Locate the cell with the specified text and output its (x, y) center coordinate. 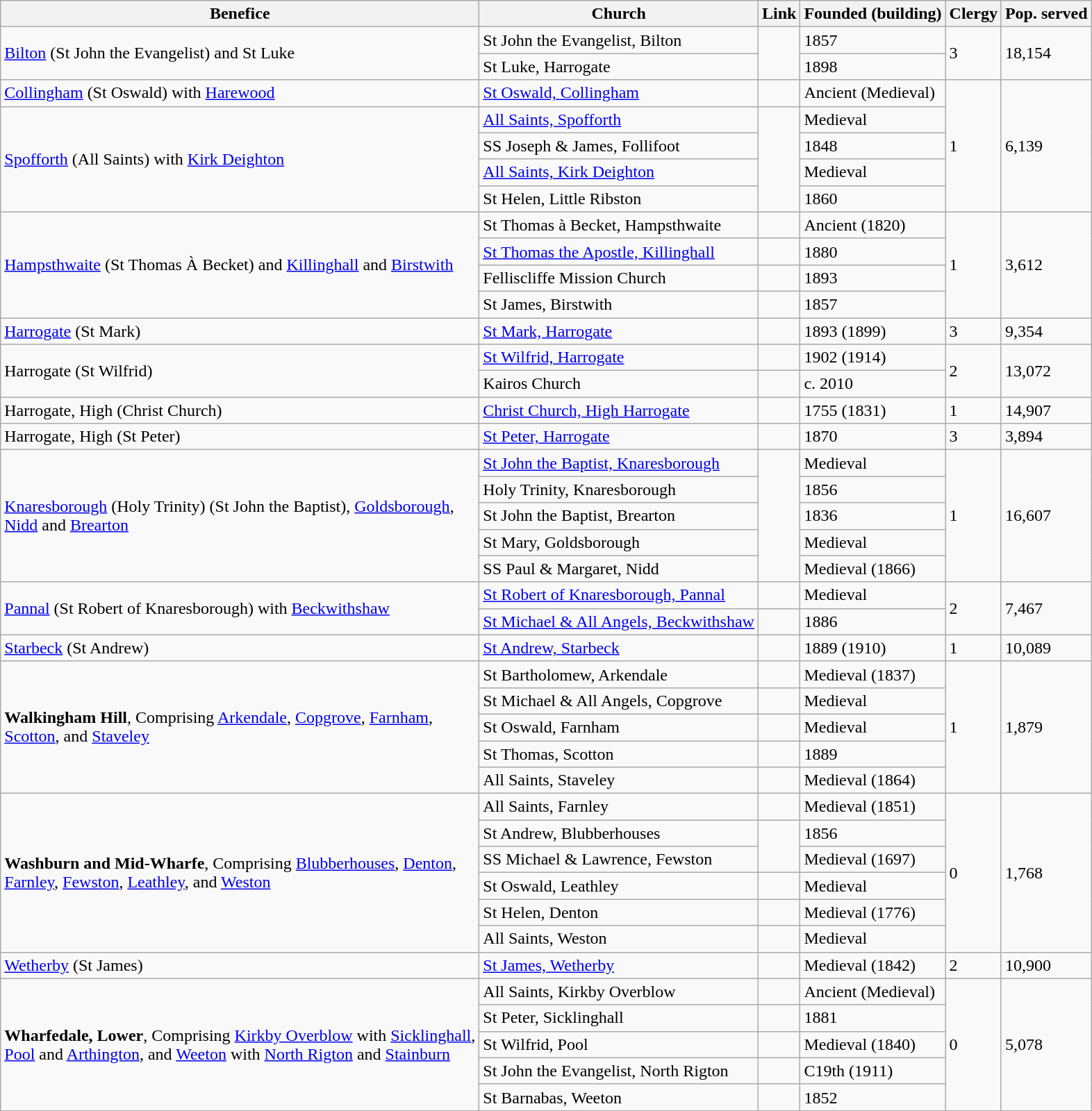
St Peter, Harrogate (619, 437)
St Michael & All Angels, Beckwithshaw (619, 621)
1852 (872, 1097)
Harrogate (St Mark) (240, 331)
St Mary, Goldsborough (619, 542)
Spofforth (All Saints) with Kirk Deighton (240, 159)
Felliscliffe Mission Church (619, 278)
St John the Evangelist, Bilton (619, 40)
1755 (1831) (872, 410)
Medieval (1840) (872, 1044)
1889 (1910) (872, 648)
Harrogate, High (Christ Church) (240, 410)
St Luke, Harrogate (619, 67)
c. 2010 (872, 384)
Medieval (1697) (872, 860)
SS Michael & Lawrence, Fewston (619, 860)
Bilton (St John the Evangelist) and St Luke (240, 53)
1886 (872, 621)
10,900 (1046, 965)
All Saints, Kirkby Overblow (619, 992)
Clergy (973, 14)
SS Paul & Margaret, Nidd (619, 569)
1889 (872, 753)
Ancient (1820) (872, 225)
Knaresborough (Holy Trinity) (St John the Baptist), Goldsborough,Nidd and Brearton (240, 516)
Holy Trinity, Knaresborough (619, 490)
St Michael & All Angels, Copgrove (619, 701)
6,139 (1046, 146)
St Barnabas, Weeton (619, 1097)
Medieval (1842) (872, 965)
St Wilfrid, Pool (619, 1044)
Church (619, 14)
1881 (872, 1018)
All Saints, Weston (619, 939)
St Andrew, Blubberhouses (619, 833)
St Thomas, Scotton (619, 753)
18,154 (1046, 53)
1898 (872, 67)
St James, Birstwith (619, 304)
St Bartholomew, Arkendale (619, 674)
1,768 (1046, 873)
Founded (building) (872, 14)
St John the Baptist, Brearton (619, 516)
Medieval (1866) (872, 569)
Harrogate (St Wilfrid) (240, 371)
1880 (872, 251)
3,894 (1046, 437)
Collingham (St Oswald) with Harewood (240, 93)
13,072 (1046, 371)
Walkingham Hill, Comprising Arkendale, Copgrove, Farnham,Scotton, and Staveley (240, 727)
Hampsthwaite (St Thomas À Becket) and Killinghall and Birstwith (240, 265)
St Andrew, Starbeck (619, 648)
14,907 (1046, 410)
Medieval (1864) (872, 780)
7,467 (1046, 608)
Benefice (240, 14)
St Peter, Sicklinghall (619, 1018)
St James, Wetherby (619, 965)
All Saints, Staveley (619, 780)
Pop. served (1046, 14)
Wetherby (St James) (240, 965)
Medieval (1837) (872, 674)
3,612 (1046, 265)
St Robert of Knaresborough, Pannal (619, 595)
St Thomas à Becket, Hampsthwaite (619, 225)
1893 (872, 278)
1860 (872, 199)
St Thomas the Apostle, Killinghall (619, 251)
Link (779, 14)
1902 (1914) (872, 358)
Pannal (St Robert of Knaresborough) with Beckwithshaw (240, 608)
Starbeck (St Andrew) (240, 648)
Washburn and Mid-Wharfe, Comprising Blubberhouses, Denton,Farnley, Fewston, Leathley, and Weston (240, 873)
Medieval (1851) (872, 807)
St Mark, Harrogate (619, 331)
St Helen, Denton (619, 912)
Kairos Church (619, 384)
1,879 (1046, 727)
1870 (872, 437)
Wharfedale, Lower, Comprising Kirkby Overblow with Sicklinghall,Pool and Arthington, and Weeton with North Rigton and Stainburn (240, 1044)
All Saints, Kirk Deighton (619, 172)
Medieval (1776) (872, 912)
C19th (1911) (872, 1071)
St Helen, Little Ribston (619, 199)
9,354 (1046, 331)
1893 (1899) (872, 331)
Christ Church, High Harrogate (619, 410)
St Wilfrid, Harrogate (619, 358)
1836 (872, 516)
St Oswald, Collingham (619, 93)
St Oswald, Farnham (619, 727)
1848 (872, 146)
5,078 (1046, 1044)
St Oswald, Leathley (619, 886)
All Saints, Farnley (619, 807)
10,089 (1046, 648)
All Saints, Spofforth (619, 119)
16,607 (1046, 516)
Harrogate, High (St Peter) (240, 437)
St John the Evangelist, North Rigton (619, 1071)
St John the Baptist, Knaresborough (619, 463)
SS Joseph & James, Follifoot (619, 146)
